Provide the (x, y) coordinate of the cell's center where the given text is located.  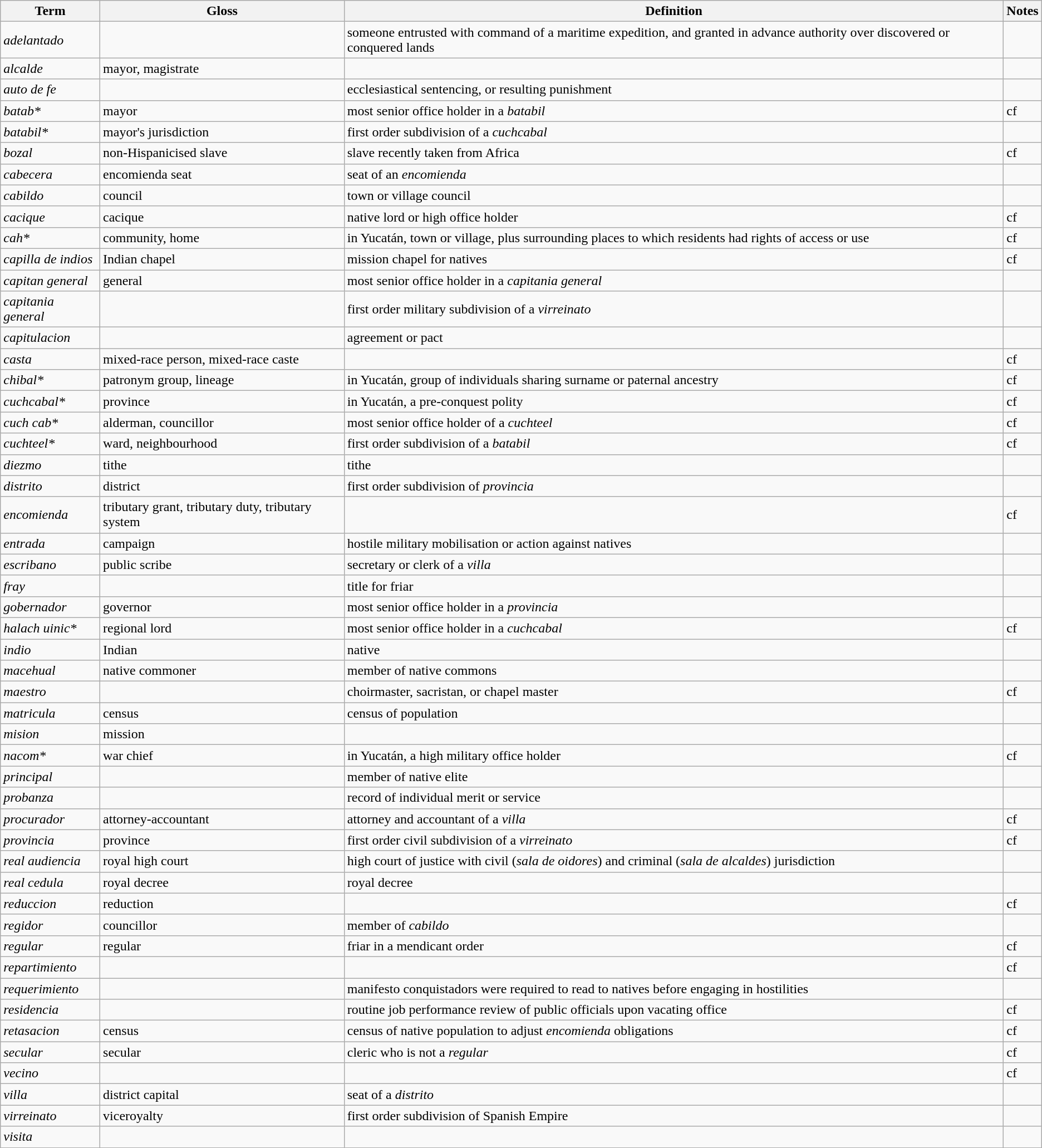
most senior office holder of a cuchteel (674, 423)
someone entrusted with command of a maritime expedition, and granted in advance authority over discovered or conquered lands (674, 40)
reduction (223, 904)
visita (50, 1137)
real audiencia (50, 861)
most senior office holder in a capitania general (674, 280)
first order military subdivision of a virreinato (674, 310)
mayor (223, 111)
title for friar (674, 586)
provincia (50, 840)
distrito (50, 486)
repartimiento (50, 967)
cuchcabal* (50, 401)
chibal* (50, 380)
auto de fe (50, 90)
royal high court (223, 861)
viceroyalty (223, 1116)
Indian (223, 650)
native lord or high office holder (674, 217)
escribano (50, 565)
in Yucatán, town or village, plus surrounding places to which residents had rights of access or use (674, 238)
villa (50, 1095)
capitan general (50, 280)
regidor (50, 925)
macehual (50, 671)
patronym group, lineage (223, 380)
encomienda (50, 514)
community, home (223, 238)
Definition (674, 11)
governor (223, 607)
gobernador (50, 607)
maestro (50, 692)
cuchteel* (50, 444)
indio (50, 650)
slave recently taken from Africa (674, 153)
in Yucatán, a pre-conquest polity (674, 401)
general (223, 280)
friar in a mendicant order (674, 946)
census of native population to adjust encomienda obligations (674, 1031)
most senior office holder in a cuchcabal (674, 628)
nacom* (50, 755)
mision (50, 734)
first order subdivision of provincia (674, 486)
Notes (1023, 11)
residencia (50, 1010)
manifesto conquistadors were required to read to natives before engaging in hostilities (674, 988)
virreinato (50, 1116)
district (223, 486)
casta (50, 359)
requerimiento (50, 988)
member of native commons (674, 671)
seat of an encomienda (674, 174)
most senior office holder in a provincia (674, 607)
ward, neighbourhood (223, 444)
record of individual merit or service (674, 798)
hostile military mobilisation or action against natives (674, 543)
first order subdivision of a batabil (674, 444)
bozal (50, 153)
public scribe (223, 565)
member of cabildo (674, 925)
cabecera (50, 174)
council (223, 195)
mayor, magistrate (223, 68)
adelantado (50, 40)
routine job performance review of public officials upon vacating office (674, 1010)
district capital (223, 1095)
cah* (50, 238)
ecclesiastical sentencing, or resulting punishment (674, 90)
retasacion (50, 1031)
Term (50, 11)
mission (223, 734)
reduccion (50, 904)
war chief (223, 755)
cleric who is not a regular (674, 1052)
choirmaster, sacristan, or chapel master (674, 692)
member of native elite (674, 777)
most senior office holder in a batabil (674, 111)
mission chapel for natives (674, 259)
non-Hispanicised slave (223, 153)
capitulacion (50, 338)
campaign (223, 543)
batab* (50, 111)
first order civil subdivision of a virreinato (674, 840)
agreement or pact (674, 338)
halach uinic* (50, 628)
attorney and accountant of a villa (674, 819)
cabildo (50, 195)
native (674, 650)
native commoner (223, 671)
real cedula (50, 882)
mayor's jurisdiction (223, 132)
regional lord (223, 628)
tributary grant, tributary duty, tributary system (223, 514)
principal (50, 777)
in Yucatán, group of individuals sharing surname or paternal ancestry (674, 380)
alderman, councillor (223, 423)
fray (50, 586)
entrada (50, 543)
matricula (50, 713)
encomienda seat (223, 174)
vecino (50, 1073)
attorney-accountant (223, 819)
secretary or clerk of a villa (674, 565)
high court of justice with civil (sala de oidores) and criminal (sala de alcaldes) jurisdiction (674, 861)
probanza (50, 798)
first order subdivision of a cuchcabal (674, 132)
alcalde (50, 68)
town or village council (674, 195)
diezmo (50, 465)
cuch cab* (50, 423)
mixed-race person, mixed-race caste (223, 359)
census of population (674, 713)
Gloss (223, 11)
seat of a distrito (674, 1095)
councillor (223, 925)
capilla de indios (50, 259)
batabil* (50, 132)
procurador (50, 819)
capitania general (50, 310)
in Yucatán, a high military office holder (674, 755)
Indian chapel (223, 259)
first order subdivision of Spanish Empire (674, 1116)
